Identify which cell holds the provided text, then report its (x, y) central coordinate. 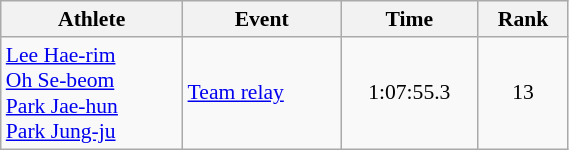
Lee Hae-rim Oh Se-beomPark Jae-hunPark Jung-ju (92, 93)
Athlete (92, 19)
Team relay (262, 93)
Time (410, 19)
13 (523, 93)
Rank (523, 19)
Event (262, 19)
1:07:55.3 (410, 93)
